Return (X, Y) of the center of cell containing provided text 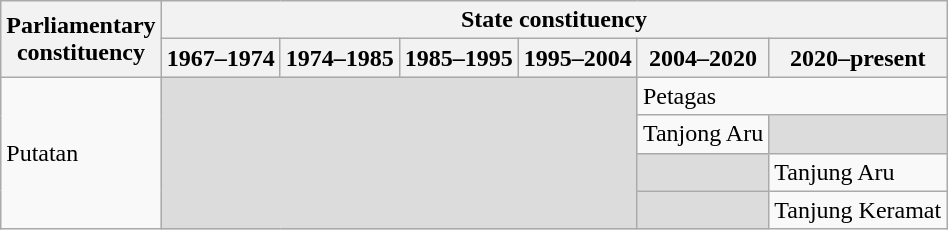
Petagas (792, 96)
Putatan (81, 153)
1967–1974 (220, 58)
Tanjong Aru (702, 134)
Parliamentaryconstituency (81, 39)
1995–2004 (578, 58)
State constituency (554, 20)
1974–1985 (340, 58)
1985–1995 (458, 58)
Tanjung Keramat (858, 210)
2004–2020 (702, 58)
Tanjung Aru (858, 172)
2020–present (858, 58)
